Determine the (X, Y) coordinate at the center of the cell enclosing the given text.  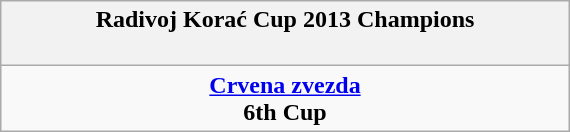
Crvena zvezda6th Cup (284, 98)
Radivoj Korać Cup 2013 Champions (284, 34)
